Capture the cell that displays the provided text and extract its [x, y] central coordinate. 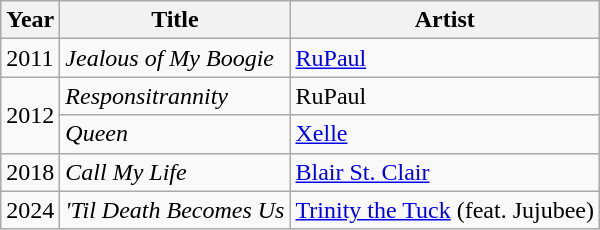
Queen [175, 134]
Responsitrannity [175, 96]
2012 [30, 115]
'Til Death Becomes Us [175, 210]
Artist [445, 20]
2011 [30, 58]
Title [175, 20]
2018 [30, 172]
Year [30, 20]
2024 [30, 210]
Xelle [445, 134]
Blair St. Clair [445, 172]
Jealous of My Boogie [175, 58]
Trinity the Tuck (feat. Jujubee) [445, 210]
Call My Life [175, 172]
